Extract the (x, y) coordinate from the center of the cell holding the provided text.  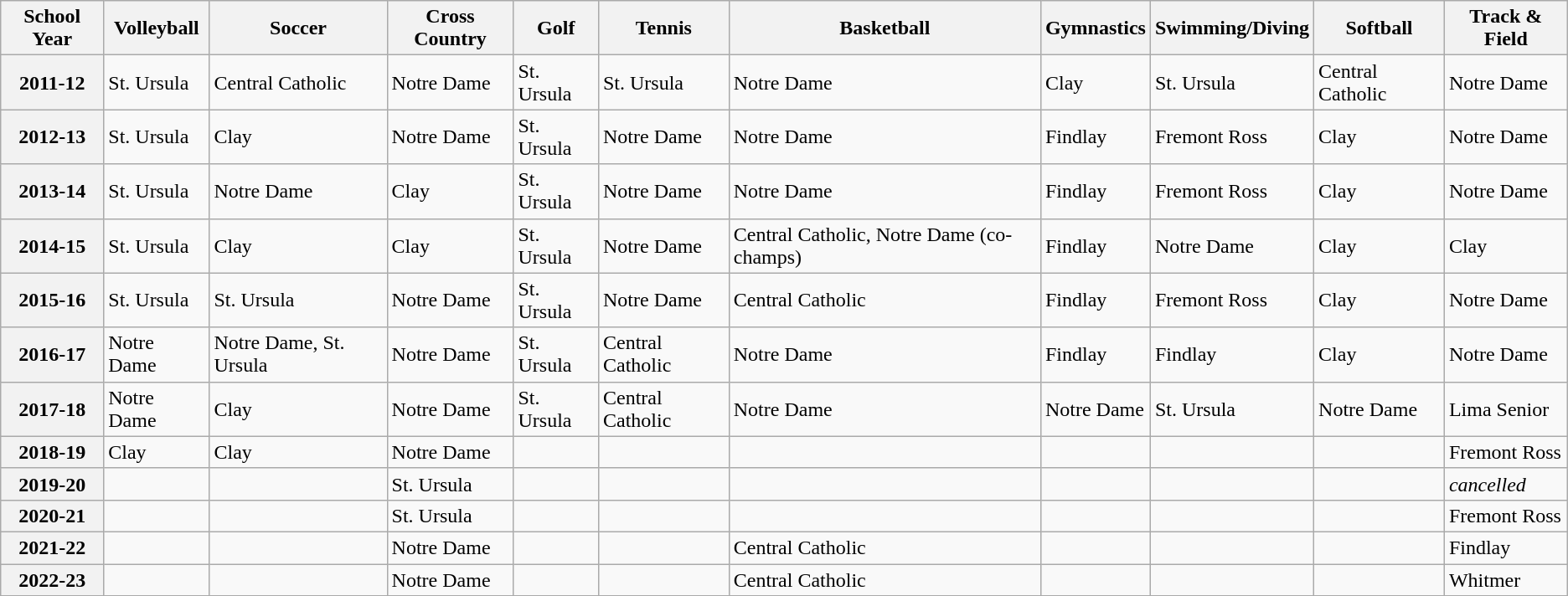
Lima Senior (1506, 408)
Soccer (298, 28)
2021-22 (52, 547)
Track & Field (1506, 28)
Softball (1380, 28)
Volleyball (157, 28)
2014-15 (52, 246)
cancelled (1506, 484)
2013-14 (52, 191)
2018-19 (52, 452)
Gymnastics (1096, 28)
2015-16 (52, 300)
2022-23 (52, 580)
School Year (52, 28)
2019-20 (52, 484)
2017-18 (52, 408)
Whitmer (1506, 580)
2012-13 (52, 137)
Swimming/Diving (1231, 28)
Golf (556, 28)
Basketball (885, 28)
Central Catholic, Notre Dame (co-champs) (885, 246)
2020-21 (52, 516)
Tennis (663, 28)
2011-12 (52, 82)
Notre Dame, St. Ursula (298, 355)
2016-17 (52, 355)
Cross Country (451, 28)
